From the cell containing the given text, extract its center point as (X, Y) coordinate. 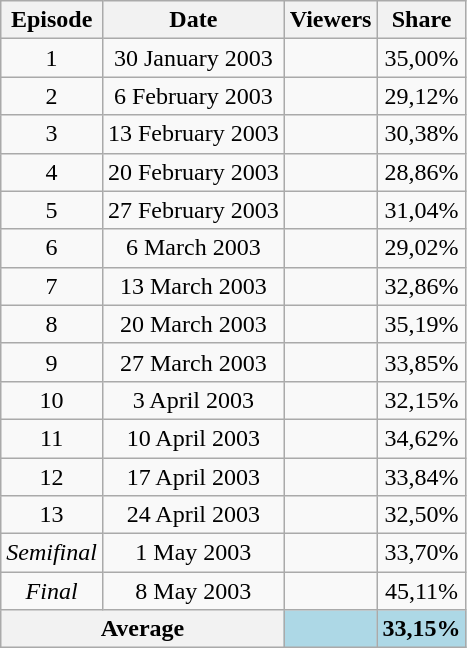
20 February 2003 (193, 172)
33,70% (422, 553)
30,38% (422, 134)
6 (52, 248)
30 January 2003 (193, 58)
24 April 2003 (193, 515)
13 March 2003 (193, 286)
34,62% (422, 438)
9 (52, 362)
32,50% (422, 515)
10 April 2003 (193, 438)
12 (52, 477)
35,00% (422, 58)
32,15% (422, 400)
29,02% (422, 248)
27 February 2003 (193, 210)
1 May 2003 (193, 553)
28,86% (422, 172)
33,15% (422, 629)
4 (52, 172)
35,19% (422, 324)
33,85% (422, 362)
Viewers (330, 20)
6 March 2003 (193, 248)
Final (52, 591)
8 May 2003 (193, 591)
3 April 2003 (193, 400)
2 (52, 96)
33,84% (422, 477)
20 March 2003 (193, 324)
5 (52, 210)
31,04% (422, 210)
45,11% (422, 591)
11 (52, 438)
Average (142, 629)
6 February 2003 (193, 96)
Share (422, 20)
27 March 2003 (193, 362)
3 (52, 134)
13 February 2003 (193, 134)
8 (52, 324)
29,12% (422, 96)
Semifinal (52, 553)
32,86% (422, 286)
1 (52, 58)
7 (52, 286)
17 April 2003 (193, 477)
10 (52, 400)
Date (193, 20)
Episode (52, 20)
13 (52, 515)
